Search for the cell housing the specified text and yield its [x, y] center coordinate. 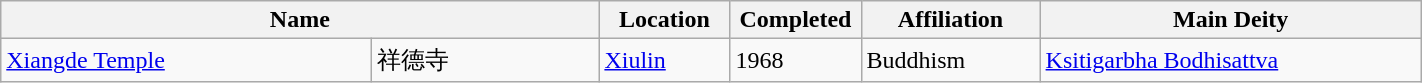
Buddhism [950, 60]
祥德寺 [486, 60]
Completed [796, 20]
Main Deity [1230, 20]
Name [300, 20]
Location [664, 20]
Xiulin [664, 60]
Xiangde Temple [186, 60]
Ksitigarbha Bodhisattva [1230, 60]
1968 [796, 60]
Affiliation [950, 20]
